For the text-containing cell, return its midpoint in [x, y] coordinate format. 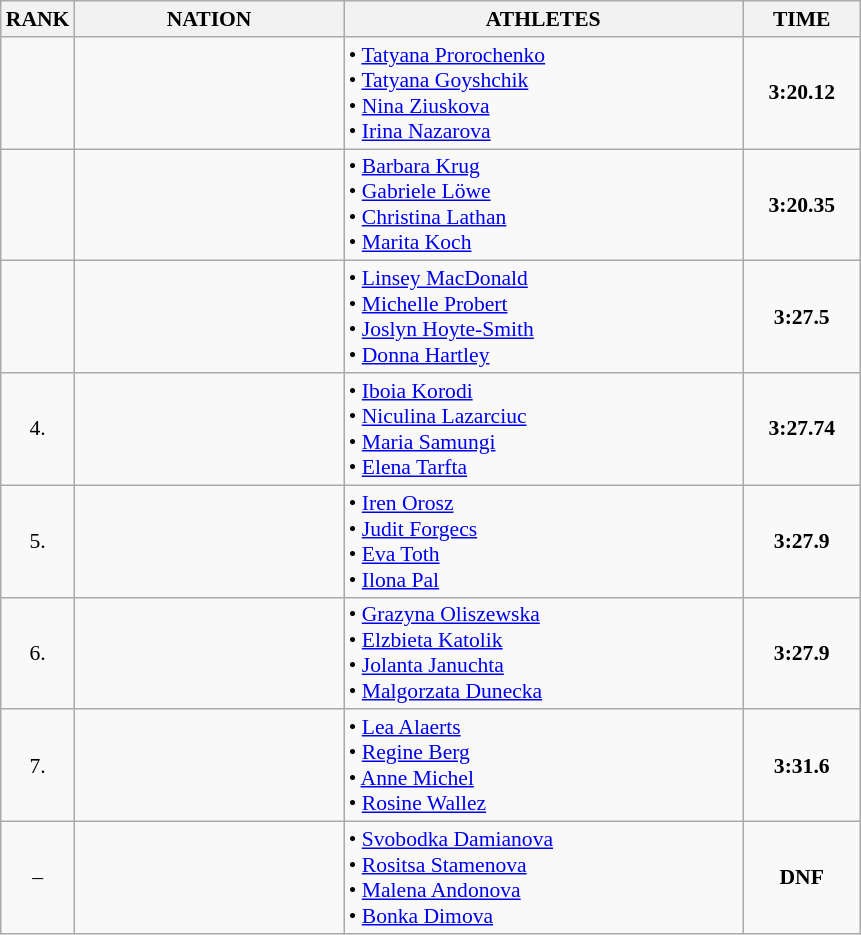
• Barbara Krug• Gabriele Löwe• Christina Lathan• Marita Koch [544, 205]
• Lea Alaerts• Regine Berg• Anne Michel• Rosine Wallez [544, 766]
5. [38, 541]
• Grazyna Oliszewska• Elzbieta Katolik• Jolanta Januchta• Malgorzata Dunecka [544, 653]
6. [38, 653]
3:31.6 [802, 766]
7. [38, 766]
• Iren Orosz• Judit Forgecs• Eva Toth• Ilona Pal [544, 541]
• Tatyana Prorochenko• Tatyana Goyshchik• Nina Ziuskova• Irina Nazarova [544, 93]
• Iboia Korodi• Niculina Lazarciuc• Maria Samungi• Elena Tarfta [544, 429]
NATION [208, 19]
TIME [802, 19]
– [38, 878]
3:20.35 [802, 205]
3:27.5 [802, 317]
DNF [802, 878]
3:20.12 [802, 93]
ATHLETES [544, 19]
RANK [38, 19]
4. [38, 429]
• Linsey MacDonald• Michelle Probert• Joslyn Hoyte-Smith• Donna Hartley [544, 317]
3:27.74 [802, 429]
• Svobodka Damianova• Rositsa Stamenova• Malena Andonova• Bonka Dimova [544, 878]
